Detect which cell encompasses the target text, then output its [X, Y] center coordinate. 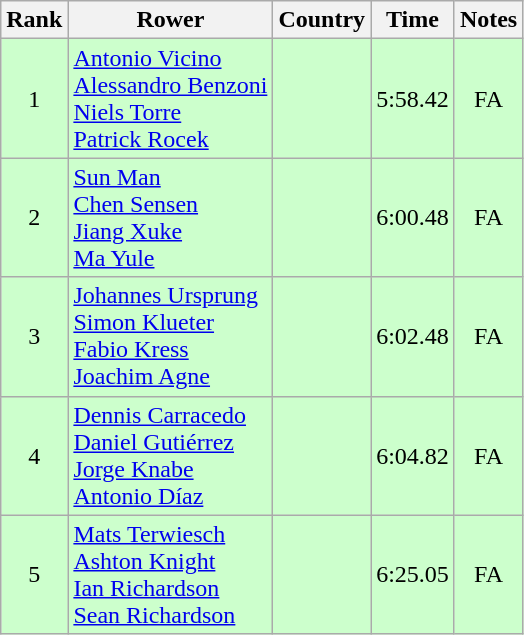
Mats TerwieschAshton KnightIan RichardsonSean Richardson [170, 574]
5:58.42 [413, 98]
Dennis CarracedoDaniel GutiérrezJorge KnabeAntonio Díaz [170, 456]
Rank [34, 20]
6:04.82 [413, 456]
3 [34, 336]
Notes [488, 20]
1 [34, 98]
Sun ManChen SensenJiang XukeMa Yule [170, 218]
Antonio VicinoAlessandro BenzoniNiels TorrePatrick Rocek [170, 98]
Johannes UrsprungSimon KlueterFabio KressJoachim Agne [170, 336]
Rower [170, 20]
2 [34, 218]
6:02.48 [413, 336]
6:25.05 [413, 574]
Country [322, 20]
4 [34, 456]
6:00.48 [413, 218]
5 [34, 574]
Time [413, 20]
